Output the (X, Y) coordinate of the center of the cell containing the given text.  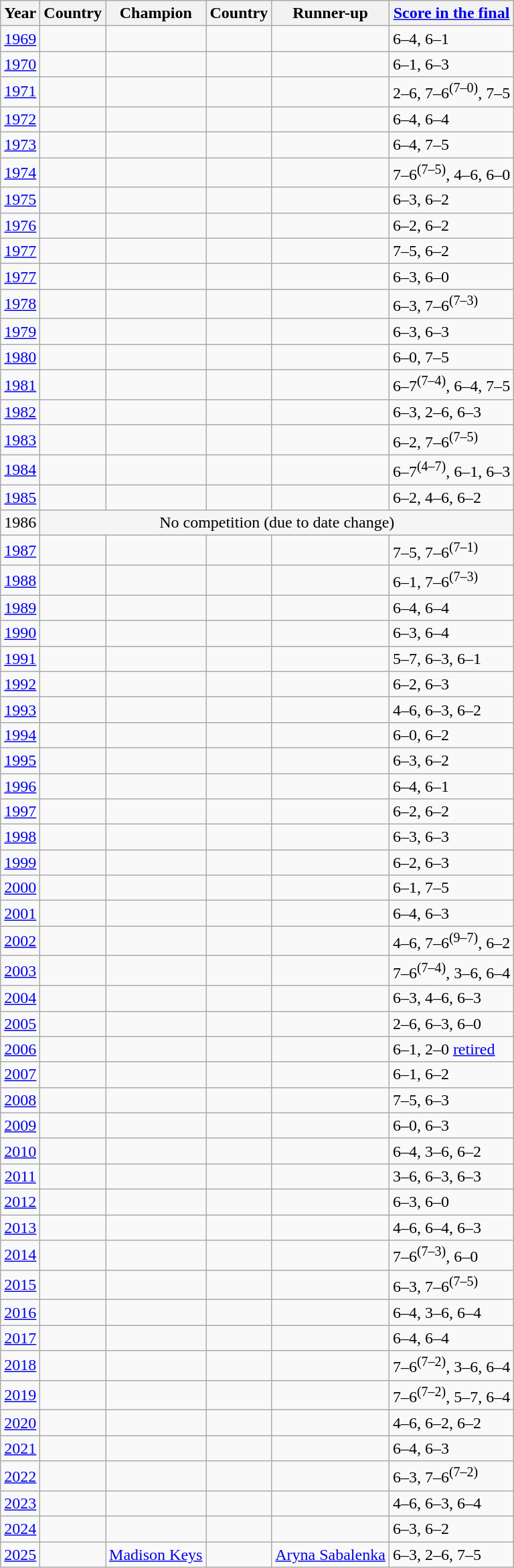
Score in the final (451, 13)
6–1, 7–6(7–3) (451, 580)
2017 (20, 1338)
6–1, 6–2 (451, 1075)
1981 (20, 385)
2–6, 7–6(7–0), 7–5 (451, 92)
1989 (20, 608)
2003 (20, 971)
2022 (20, 1476)
6–4, 3–6, 6–2 (451, 1151)
1990 (20, 633)
6–1, 6–3 (451, 64)
2023 (20, 1504)
1995 (20, 760)
1978 (20, 304)
2019 (20, 1395)
7–6(7–2), 5–7, 6–4 (451, 1395)
6–7(7–4), 6–4, 7–5 (451, 385)
7–6(7–2), 3–6, 6–4 (451, 1365)
1993 (20, 709)
6–3, 2–6, 7–5 (451, 1555)
1975 (20, 200)
6–2, 4–6, 6–2 (451, 497)
2012 (20, 1202)
4–6, 6–3, 6–4 (451, 1504)
1998 (20, 837)
4–6, 7–6(9–7), 6–2 (451, 941)
6–7(4–7), 6–1, 6–3 (451, 469)
1970 (20, 64)
Madison Keys (156, 1555)
2004 (20, 998)
2018 (20, 1365)
4–6, 6–2, 6–2 (451, 1423)
Aryna Sabalenka (331, 1555)
2–6, 6–3, 6–0 (451, 1024)
7–6(7–3), 6–0 (451, 1256)
2007 (20, 1075)
2009 (20, 1125)
5–7, 6–3, 6–1 (451, 659)
1992 (20, 684)
1979 (20, 332)
1973 (20, 145)
2000 (20, 888)
2005 (20, 1024)
1971 (20, 92)
1988 (20, 580)
Runner-up (331, 13)
1969 (20, 39)
1999 (20, 863)
Champion (156, 13)
1980 (20, 357)
2008 (20, 1100)
2006 (20, 1049)
2016 (20, 1313)
2024 (20, 1529)
6–0, 7–5 (451, 357)
1986 (20, 523)
6–3, 4–6, 6–3 (451, 998)
2010 (20, 1151)
1982 (20, 413)
Year (20, 13)
2013 (20, 1228)
6–4, 3–6, 6–4 (451, 1313)
1991 (20, 659)
7–5, 7–6(7–1) (451, 551)
6–3, 7–6(7–2) (451, 1476)
6–2, 7–6(7–5) (451, 440)
6–3, 2–6, 6–3 (451, 413)
2025 (20, 1555)
1972 (20, 119)
2014 (20, 1256)
7–6(7–5), 4–6, 6–0 (451, 173)
6–4, 7–5 (451, 145)
2020 (20, 1423)
1985 (20, 497)
No competition (due to date change) (277, 523)
6–0, 6–2 (451, 735)
1984 (20, 469)
2021 (20, 1448)
7–5, 6–3 (451, 1100)
2002 (20, 941)
2011 (20, 1176)
6–1, 2–0 retired (451, 1049)
6–3, 6–4 (451, 633)
7–5, 6–2 (451, 251)
1974 (20, 173)
6–0, 6–3 (451, 1125)
6–3, 7–6(7–5) (451, 1285)
4–6, 6–3, 6–2 (451, 709)
3–6, 6–3, 6–3 (451, 1176)
2001 (20, 913)
1987 (20, 551)
1997 (20, 812)
1996 (20, 786)
7–6(7–4), 3–6, 6–4 (451, 971)
6–1, 7–5 (451, 888)
2015 (20, 1285)
1976 (20, 225)
1983 (20, 440)
4–6, 6–4, 6–3 (451, 1228)
1994 (20, 735)
6–3, 7–6(7–3) (451, 304)
